Extract the [X, Y] coordinate from the center of the cell holding the provided text.  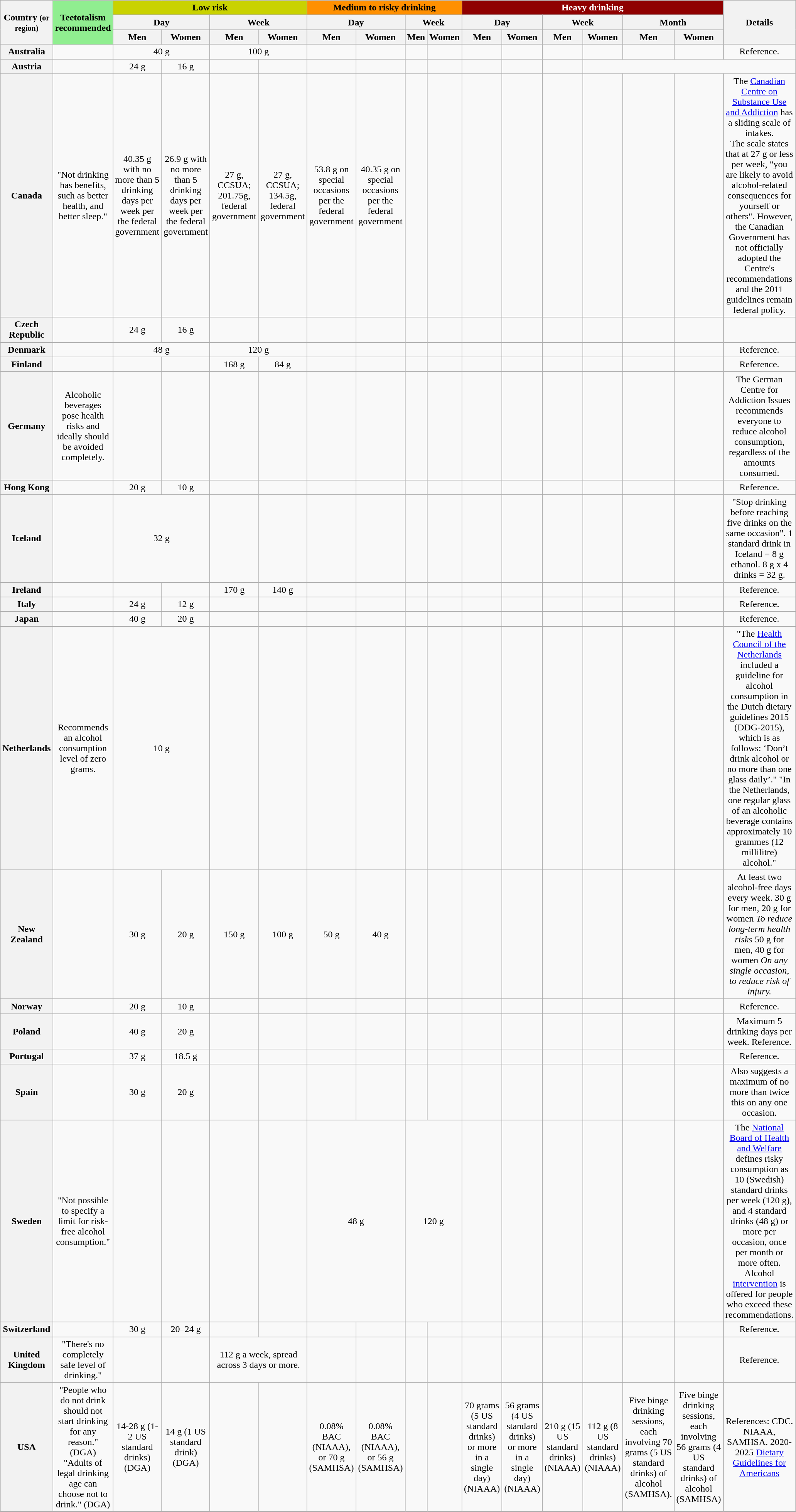
112 g (8 US standard drinks) (NIAAA) [603, 1447]
Maximum 5 drinking days per week. Reference. [759, 1031]
Five binge drinking sessions, each involving 56 grams (4 US standard drinks) of alcohol (SAMHSA) [699, 1447]
50 g [332, 934]
112 g a week, spread across 3 days or more. [258, 1360]
37 g [137, 1056]
14 g (1 US standard drink) (DGA) [186, 1447]
Japan [27, 619]
Austria [27, 66]
Five binge drinking sessions, each involving 70 grams (5 US standard drinks) of alcohol (SAMHSA). [649, 1447]
27 g, CCSUA; 134.5g, federal government [283, 195]
140 g [283, 589]
"Not drinking has benefits, such as better health, and better sleep." [83, 195]
53.8 g on special occasions per the federal government [332, 195]
84 g [283, 364]
Recommends an alcohol consumption level of zero grams. [83, 748]
Country (or region) [27, 22]
United Kingdom [27, 1360]
Iceland [27, 538]
40.35 g on special occasions per the federal government [380, 195]
18.5 g [186, 1056]
150 g [234, 934]
0.08% BAC (NIAAA), or 70 g (SAMHSA) [332, 1447]
Hong Kong [27, 487]
27 g, CCSUA; 201.75g, federal government [234, 195]
168 g [234, 364]
"Not possible to specify a limit for risk-free alcohol consumption." [83, 1221]
Canada [27, 195]
Ireland [27, 589]
"People who do not drink should not start drinking for any reason." (DGA) "Adults of legal drinking age can choose not to drink." (DGA) [83, 1447]
Spain [27, 1092]
Italy [27, 604]
Alcoholic beverages pose health risks and ideally should be avoided completely. [83, 426]
Teetotalism recommended [83, 22]
0.08% BAC (NIAAA), or 56 g (SAMHSA) [380, 1447]
Finland [27, 364]
70 grams (5 US standard drinks) or more in a single day) (NIAAA) [482, 1447]
Netherlands [27, 748]
Also suggests a maximum of no more than twice this on any one occasion. [759, 1092]
Details [759, 22]
26.9 g with no more than 5 drinking days per week per the federal government [186, 195]
New Zealand [27, 934]
170 g [234, 589]
USA [27, 1447]
Sweden [27, 1221]
Czech Republic [27, 330]
32 g [161, 538]
12 g [186, 604]
14-28 g (1-2 US standard drinks) (DGA) [137, 1447]
"There's no completely safe level of drinking." [83, 1360]
Portugal [27, 1056]
Australia [27, 52]
40.35 g with no more than 5 drinking days per week per the federal government [137, 195]
20–24 g [186, 1329]
Medium to risky drinking [385, 8]
Switzerland [27, 1329]
Poland [27, 1031]
Low risk [210, 8]
"Stop drinking before reaching five drinks on the same occasion". 1 standard drink in Iceland = 8 g ethanol. 8 g x 4 drinks = 32 g. [759, 538]
Germany [27, 426]
210 g (15 US standard drinks) (NIAAA) [562, 1447]
The German Centre for Addiction Issues recommends everyone to reduce alcohol consumption, regardless of the amounts consumed. [759, 426]
Month [673, 22]
Heavy drinking [592, 8]
56 grams (4 US standard drinks) or more in a single day) (NIAAA) [522, 1447]
References: CDC. NIAAA, SAMHSA. 2020-2025 Dietary Guidelines for Americans [759, 1447]
Denmark [27, 350]
Norway [27, 1006]
